For the text-containing cell, return its midpoint in [x, y] coordinate format. 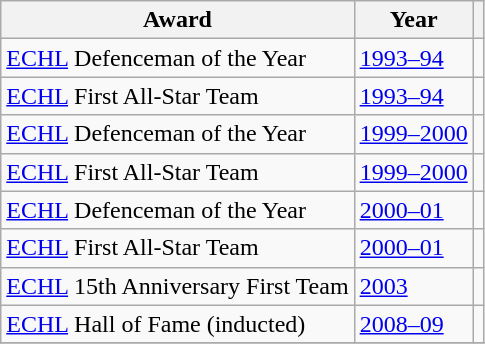
Year [414, 20]
2008–09 [414, 324]
2003 [414, 286]
ECHL Hall of Fame (inducted) [178, 324]
ECHL 15th Anniversary First Team [178, 286]
Award [178, 20]
